Output the (x, y) coordinate of the center of the cell containing the given text.  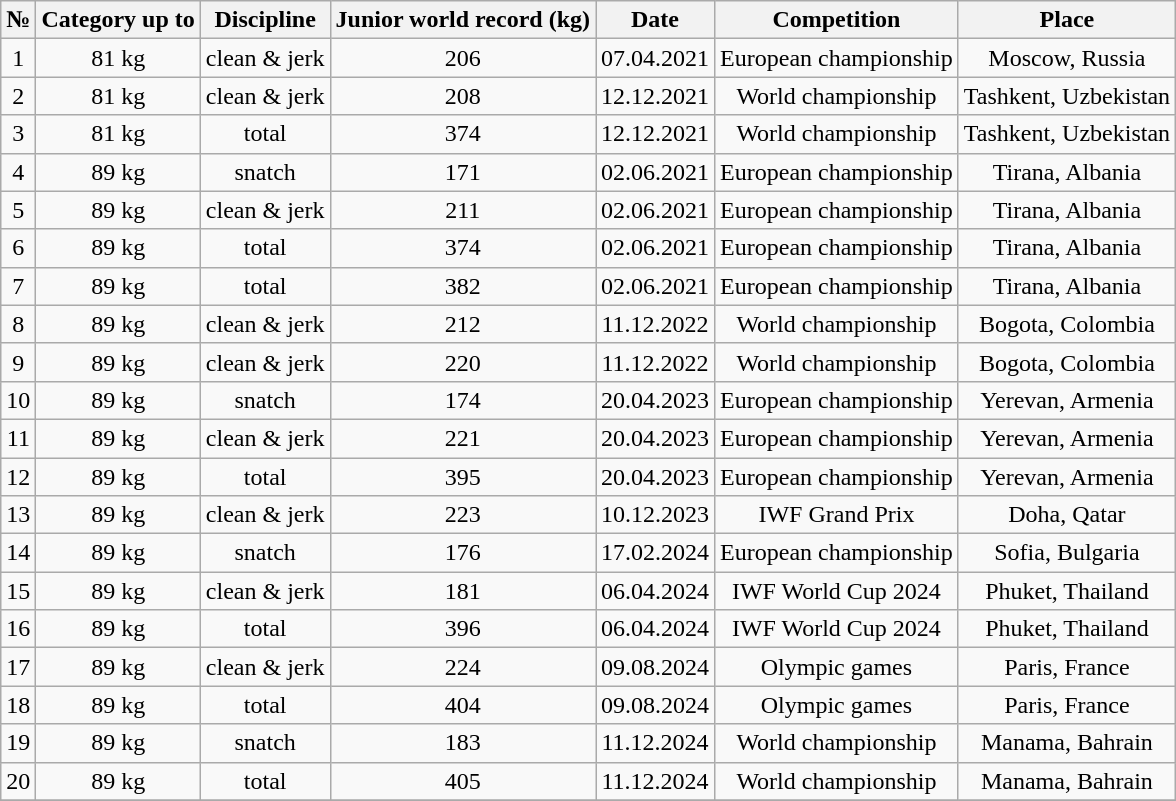
181 (463, 591)
174 (463, 400)
2 (18, 96)
176 (463, 553)
3 (18, 134)
183 (463, 743)
20 (18, 781)
7 (18, 286)
11 (18, 438)
Sofia, Bulgaria (1066, 553)
10.12.2023 (656, 515)
13 (18, 515)
395 (463, 477)
Competition (837, 20)
206 (463, 58)
224 (463, 667)
17 (18, 667)
396 (463, 629)
382 (463, 286)
IWF Grand Prix (837, 515)
404 (463, 705)
17.02.2024 (656, 553)
14 (18, 553)
16 (18, 629)
Discipline (265, 20)
Moscow, Russia (1066, 58)
Category up to (118, 20)
10 (18, 400)
Junior world record (kg) (463, 20)
15 (18, 591)
07.04.2021 (656, 58)
Date (656, 20)
1 (18, 58)
19 (18, 743)
212 (463, 324)
405 (463, 781)
Place (1066, 20)
211 (463, 210)
Doha, Qatar (1066, 515)
12 (18, 477)
171 (463, 172)
4 (18, 172)
18 (18, 705)
223 (463, 515)
№ (18, 20)
221 (463, 438)
220 (463, 362)
208 (463, 96)
9 (18, 362)
5 (18, 210)
8 (18, 324)
6 (18, 248)
